Return the (X, Y) coordinate for the center point of the cell that contains the specified text.  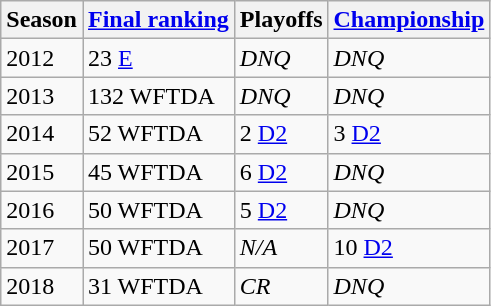
2018 (42, 286)
10 D2 (409, 248)
CR (281, 286)
2 D2 (281, 134)
31 WFTDA (158, 286)
2012 (42, 58)
5 D2 (281, 210)
132 WFTDA (158, 96)
2015 (42, 172)
3 D2 (409, 134)
2013 (42, 96)
Season (42, 20)
23 E (158, 58)
2017 (42, 248)
N/A (281, 248)
2016 (42, 210)
Championship (409, 20)
6 D2 (281, 172)
Final ranking (158, 20)
Playoffs (281, 20)
45 WFTDA (158, 172)
2014 (42, 134)
52 WFTDA (158, 134)
